From the cell containing the given text, extract its center point as [x, y] coordinate. 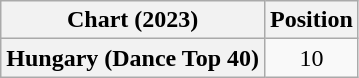
Chart (2023) [133, 20]
Hungary (Dance Top 40) [133, 58]
Position [312, 20]
10 [312, 58]
